Output the (X, Y) coordinate of the center of the cell containing the given text.  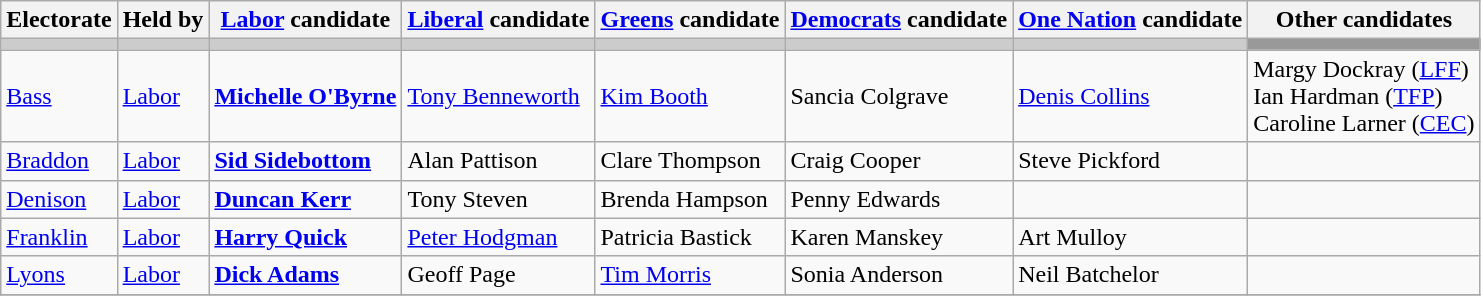
Denison (59, 199)
Tim Morris (690, 275)
Lyons (59, 275)
Neil Batchelor (1130, 275)
Steve Pickford (1130, 161)
Labor candidate (306, 20)
Other candidates (1364, 20)
Michelle O'Byrne (306, 96)
Electorate (59, 20)
Karen Manskey (899, 237)
Braddon (59, 161)
Patricia Bastick (690, 237)
Bass (59, 96)
Brenda Hampson (690, 199)
Sonia Anderson (899, 275)
Harry Quick (306, 237)
Margy Dockray (LFF)Ian Hardman (TFP)Caroline Larner (CEC) (1364, 96)
Art Mulloy (1130, 237)
Denis Collins (1130, 96)
Tony Benneworth (498, 96)
Clare Thompson (690, 161)
Sid Sidebottom (306, 161)
Penny Edwards (899, 199)
Kim Booth (690, 96)
Duncan Kerr (306, 199)
Held by (163, 20)
Peter Hodgman (498, 237)
Alan Pattison (498, 161)
Tony Steven (498, 199)
Franklin (59, 237)
Geoff Page (498, 275)
Dick Adams (306, 275)
Greens candidate (690, 20)
Craig Cooper (899, 161)
Sancia Colgrave (899, 96)
Democrats candidate (899, 20)
Liberal candidate (498, 20)
One Nation candidate (1130, 20)
